Output the [x, y] coordinate of the center of the cell containing the given text.  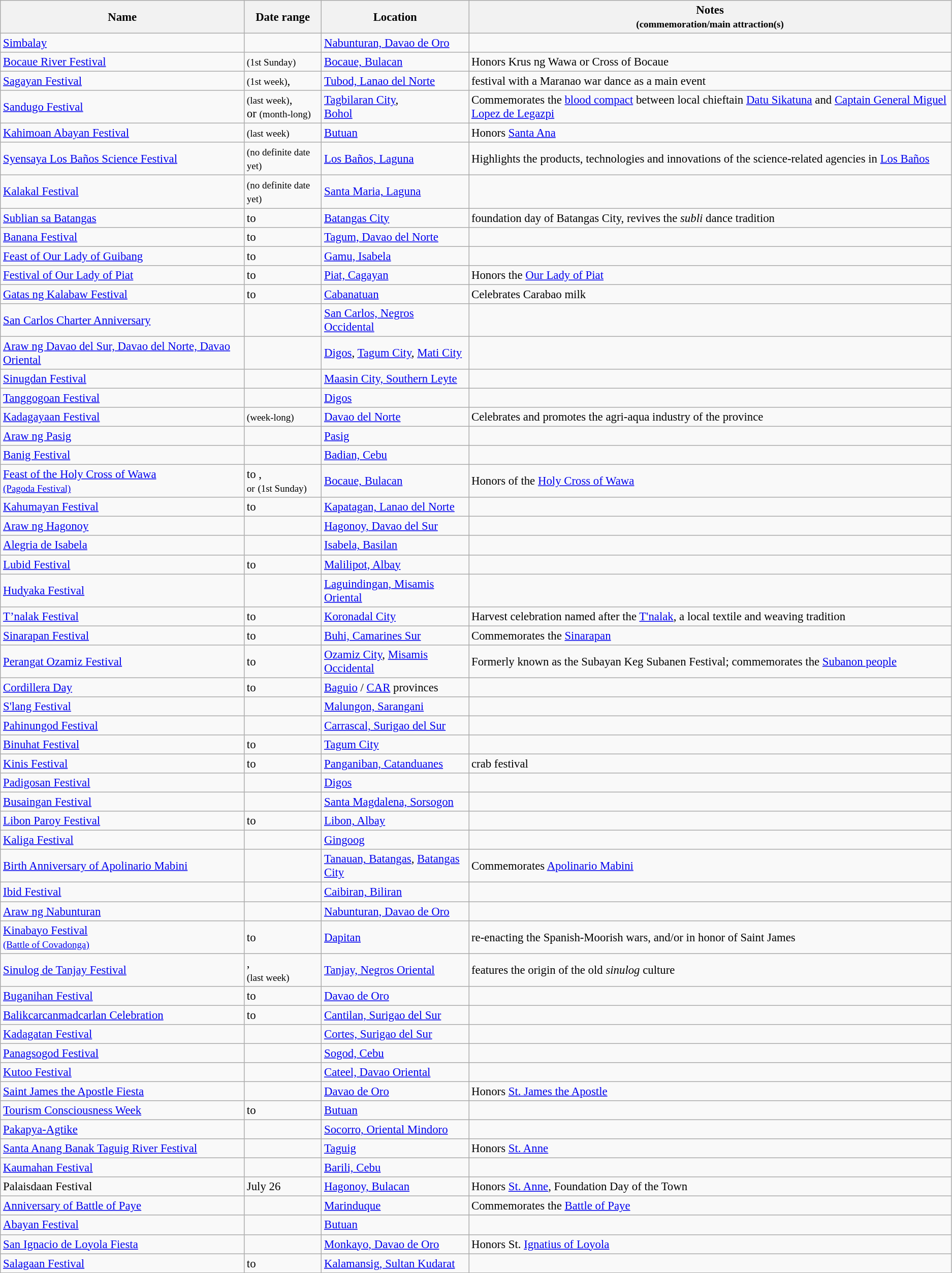
Maasin City, Southern Leyte [395, 379]
Gamu, Isabela [395, 256]
Celebrates and promotes the agri-aqua industry of the province [710, 417]
Davao del Norte [395, 417]
Kutoo Festival [122, 1072]
Araw ng Pasig [122, 436]
Panganiban, Catanduanes [395, 764]
Anniversary of Battle of Paye [122, 1206]
Perangat Ozamiz Festival [122, 661]
Date range [283, 17]
Honors Krus ng Wawa or Cross of Bocaue [710, 62]
Simbalay [122, 43]
Carrascal, Surigao del Sur [395, 725]
Honors St. Anne [710, 1149]
Baguio / CAR provinces [395, 687]
Tubod, Lanao del Norte [395, 81]
Festival of Our Lady of Piat [122, 275]
Feast of Our Lady of Guibang [122, 256]
Gatas ng Kalabaw Festival [122, 294]
Cateel, Davao Oriental [395, 1072]
Sinarapan Festival [122, 635]
(week-long) [283, 417]
Commemorates the blood compact between local chieftain Datu Sikatuna and Captain General Miguel Lopez de Legazpi [710, 107]
Birth Anniversary of Apolinario Mabini [122, 866]
Cordillera Day [122, 687]
Ibid Festival [122, 892]
Pakapya-Agtike [122, 1130]
Araw ng Nabunturan [122, 911]
Honors St. James the Apostle [710, 1091]
Highlights the products, technologies and innovations of the science-related agencies in Los Baños [710, 158]
Cabanatuan [395, 294]
Busaingan Festival [122, 802]
Kadagatan Festival [122, 1034]
Isabela, Basilan [395, 546]
Piat, Cagayan [395, 275]
Syensaya Los Baños Science Festival [122, 158]
Libon Paroy Festival [122, 821]
Los Baños, Laguna [395, 158]
Sandugo Festival [122, 107]
Kinis Festival [122, 764]
Tanjay, Negros Oriental [395, 970]
Honors of the Holy Cross of Wawa [710, 482]
Libon, Albay [395, 821]
Buganihan Festival [122, 996]
Kahumayan Festival [122, 507]
Binuhat Festival [122, 745]
Batangas City [395, 218]
Kahimoan Abayan Festival [122, 133]
Marinduque [395, 1206]
Santa Magdalena, Sorsogon [395, 802]
Honors St. Ignatius of Loyola [710, 1244]
Commemorates the Battle of Paye [710, 1206]
Sagayan Festival [122, 81]
Honors St. Anne, Foundation Day of the Town [710, 1187]
Tanggogoan Festival [122, 398]
Alegria de Isabela [122, 546]
Formerly known as the Subayan Keg Subanen Festival; commemorates the Subanon people [710, 661]
Saint James the Apostle Fiesta [122, 1091]
(1st week), [283, 81]
Barili, Cebu [395, 1168]
(1st Sunday) [283, 62]
Panagsogod Festival [122, 1053]
Bocaue River Festival [122, 62]
Lubid Festival [122, 564]
Monkayo, Davao de Oro [395, 1244]
Honors the Our Lady of Piat [710, 275]
Cortes, Surigao del Sur [395, 1034]
features the origin of the old sinulog culture [710, 970]
Hudyaka Festival [122, 590]
Banana Festival [122, 237]
Hagonoy, Davao del Sur [395, 526]
foundation day of Batangas City, revives the subli dance tradition [710, 218]
Tourism Consciousness Week [122, 1110]
Abayan Festival [122, 1225]
Feast of the Holy Cross of Wawa(Pagoda Festival) [122, 482]
Tanauan, Batangas, Batangas City [395, 866]
Kapatagan, Lanao del Norte [395, 507]
Kaumahan Festival [122, 1168]
Balikcarcanmadcarlan Celebration [122, 1015]
Sinugdan Festival [122, 379]
Tagum City [395, 745]
Palaisdaan Festival [122, 1187]
re-enacting the Spanish-Moorish wars, and/or in honor of Saint James [710, 937]
Honors Santa Ana [710, 133]
Santa Maria, Laguna [395, 192]
Sinulog de Tanjay Festival [122, 970]
San Ignacio de Loyola Fiesta [122, 1244]
Kadagayaan Festival [122, 417]
Araw ng Hagonoy [122, 526]
Malungon, Sarangani [395, 707]
T’nalak Festival [122, 616]
,(last week) [283, 970]
Tagbilaran City,Bohol [395, 107]
crab festival [710, 764]
Socorro, Oriental Mindoro [395, 1130]
Notes(commemoration/main attraction(s) [710, 17]
Salagaan Festival [122, 1263]
San Carlos Charter Anniversary [122, 320]
Buhi, Camarines Sur [395, 635]
Santa Anang Banak Taguig River Festival [122, 1149]
July 26 [283, 1187]
Banig Festival [122, 455]
Gingoog [395, 840]
(last week),or (month-long) [283, 107]
San Carlos, Negros Occidental [395, 320]
Laguindingan, Misamis Oriental [395, 590]
Location [395, 17]
Kaliga Festival [122, 840]
Hagonoy, Bulacan [395, 1187]
Caibiran, Biliran [395, 892]
S'lang Festival [122, 707]
Kalakal Festival [122, 192]
Badian, Cebu [395, 455]
Araw ng Davao del Sur, Davao del Norte, Davao Oriental [122, 353]
Kinabayo Festival(Battle of Covadonga) [122, 937]
Cantilan, Surigao del Sur [395, 1015]
Name [122, 17]
Sublian sa Batangas [122, 218]
Harvest celebration named after the T'nalak, a local textile and weaving tradition [710, 616]
Commemorates the Sinarapan [710, 635]
Tagum, Davao del Norte [395, 237]
Sogod, Cebu [395, 1053]
(last week) [283, 133]
to ,or (1st Sunday) [283, 482]
Taguig [395, 1149]
Padigosan Festival [122, 783]
Celebrates Carabao milk [710, 294]
Ozamiz City, Misamis Occidental [395, 661]
Pasig [395, 436]
Commemorates Apolinario Mabini [710, 866]
Malilipot, Albay [395, 564]
Koronadal City [395, 616]
festival with a Maranao war dance as a main event [710, 81]
Digos, Tagum City, Mati City [395, 353]
Dapitan [395, 937]
Kalamansig, Sultan Kudarat [395, 1263]
Pahinungod Festival [122, 725]
